Extract the [X, Y] coordinate from the center of the cell holding the provided text.  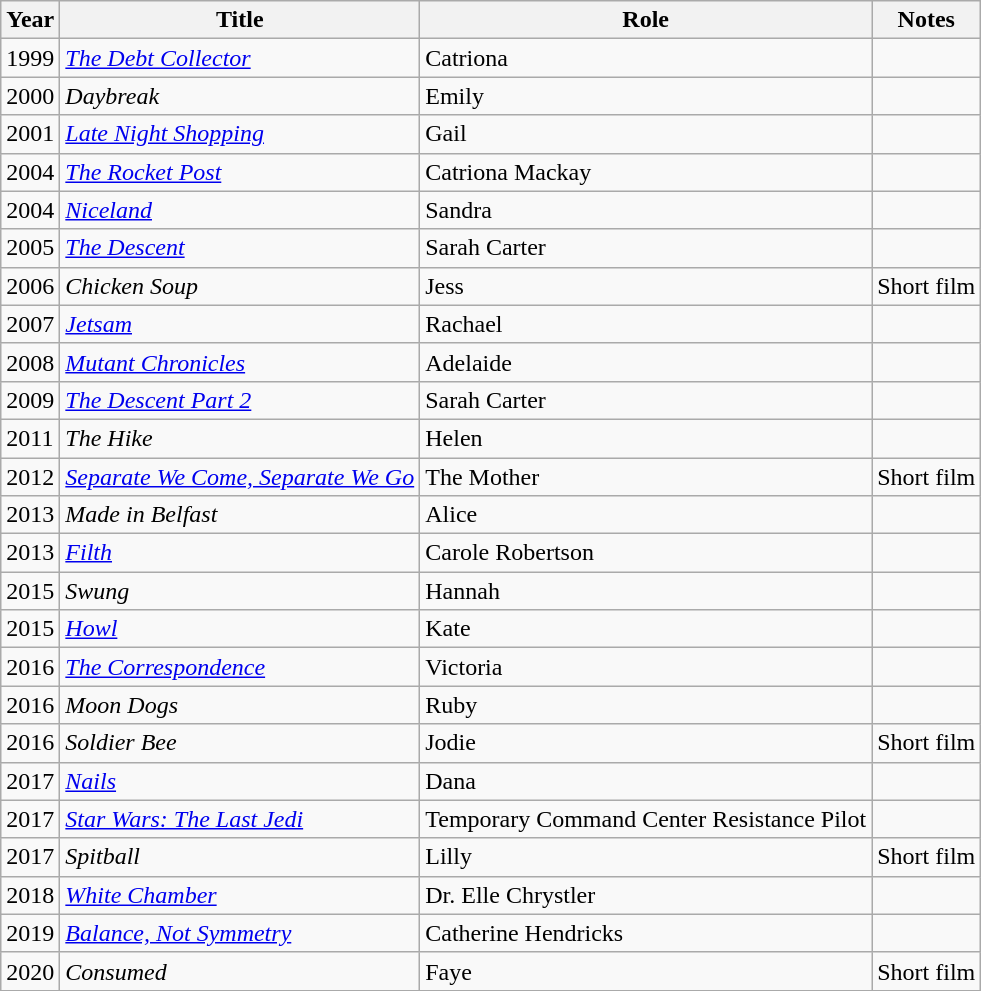
Catriona Mackay [646, 172]
2000 [30, 96]
Daybreak [240, 96]
Swung [240, 591]
The Mother [646, 477]
Adelaide [646, 362]
The Descent [240, 248]
Catherine Hendricks [646, 933]
2006 [30, 286]
Notes [926, 20]
White Chamber [240, 895]
2008 [30, 362]
The Hike [240, 438]
Sandra [646, 210]
2009 [30, 400]
2019 [30, 933]
Separate We Come, Separate We Go [240, 477]
Jetsam [240, 324]
Carole Robertson [646, 553]
Victoria [646, 667]
Helen [646, 438]
Consumed [240, 971]
Temporary Command Center Resistance Pilot [646, 819]
1999 [30, 58]
Year [30, 20]
Gail [646, 134]
Hannah [646, 591]
Rachael [646, 324]
The Correspondence [240, 667]
Late Night Shopping [240, 134]
2005 [30, 248]
Title [240, 20]
2011 [30, 438]
The Descent Part 2 [240, 400]
The Rocket Post [240, 172]
Howl [240, 629]
Filth [240, 553]
2018 [30, 895]
Dana [646, 781]
2007 [30, 324]
Faye [646, 971]
Jodie [646, 743]
Star Wars: The Last Jedi [240, 819]
Moon Dogs [240, 705]
Lilly [646, 857]
Ruby [646, 705]
Niceland [240, 210]
2012 [30, 477]
Kate [646, 629]
Alice [646, 515]
Emily [646, 96]
Made in Belfast [240, 515]
2001 [30, 134]
The Debt Collector [240, 58]
Jess [646, 286]
Role [646, 20]
Mutant Chronicles [240, 362]
Chicken Soup [240, 286]
Catriona [646, 58]
Spitball [240, 857]
2020 [30, 971]
Dr. Elle Chrystler [646, 895]
Balance, Not Symmetry [240, 933]
Nails [240, 781]
Soldier Bee [240, 743]
